Search for the cell housing the specified text and yield its (x, y) center coordinate. 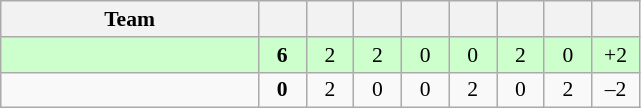
–2 (616, 90)
Team (130, 19)
6 (282, 55)
+2 (616, 55)
